Return the [x, y] coordinate for the center point of the cell that contains the specified text.  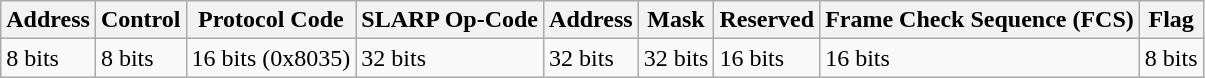
Mask [676, 20]
16 bits (0x8035) [271, 58]
SLARP Op-Code [450, 20]
Frame Check Sequence (FCS) [980, 20]
Control [140, 20]
Protocol Code [271, 20]
Reserved [767, 20]
Flag [1171, 20]
